Scan for the cell matching the given text and deliver its (X, Y) coordinate at center. 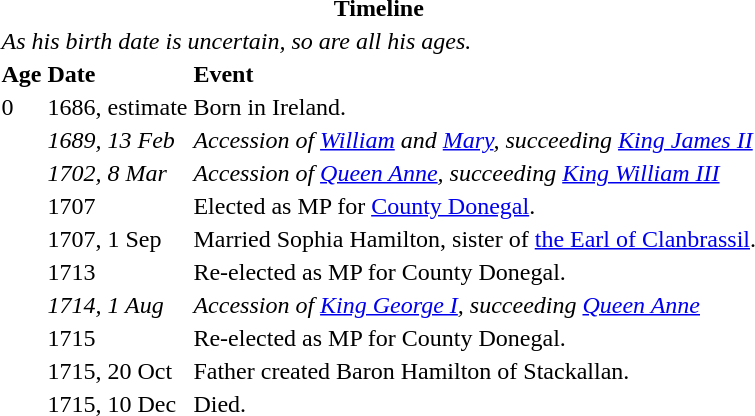
0 (22, 107)
Age (22, 74)
1707, 1 Sep (118, 239)
1714, 1 Aug (118, 305)
Date (118, 74)
1715, 20 Oct (118, 371)
1707 (118, 206)
1715 (118, 338)
1686, estimate (118, 107)
1689, 13 Feb (118, 140)
1702, 8 Mar (118, 173)
1713 (118, 272)
